Provide the (X, Y) coordinate of the cell's center where the given text is located.  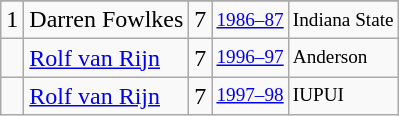
1 (12, 20)
1986–87 (250, 20)
IUPUI (343, 96)
Indiana State (343, 20)
Anderson (343, 58)
1996–97 (250, 58)
1997–98 (250, 96)
Darren Fowlkes (106, 20)
